From the cell containing the given text, extract its center point as (x, y) coordinate. 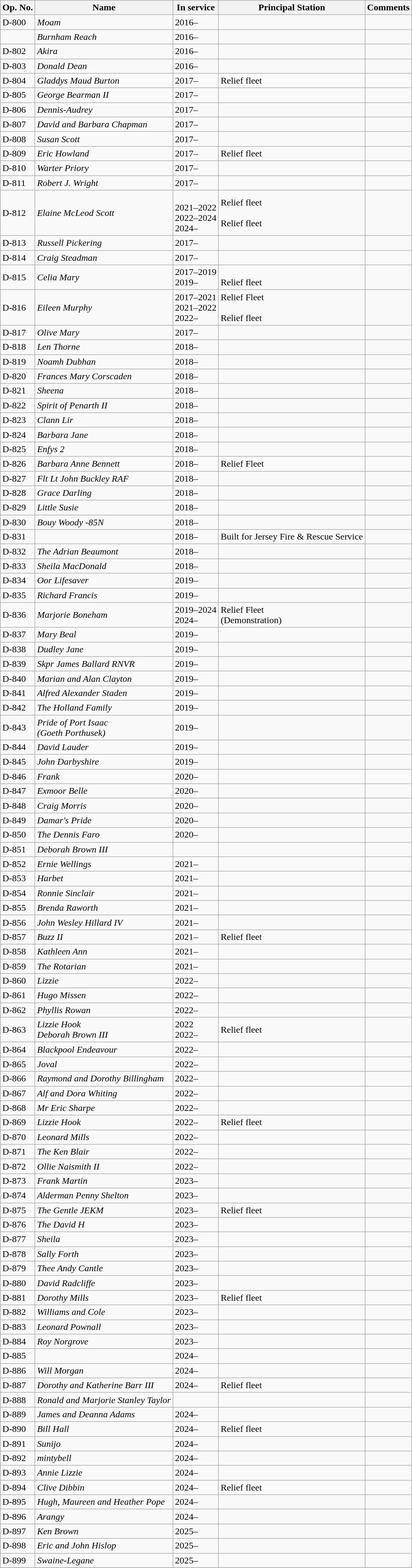
Harbet (104, 879)
D-879 (18, 1269)
David Lauder (104, 747)
D-883 (18, 1327)
Little Susie (104, 508)
Relief Fleet (292, 464)
D-830 (18, 522)
D-837 (18, 635)
Williams and Cole (104, 1312)
Hugh, Maureen and Heather Pope (104, 1502)
D-858 (18, 951)
D-820 (18, 376)
Sheila MacDonald (104, 566)
D-861 (18, 995)
Phyllis Rowan (104, 1010)
D-848 (18, 806)
Relief fleetRelief fleet (292, 213)
David and Barbara Chapman (104, 124)
Susan Scott (104, 139)
D-812 (18, 213)
D-816 (18, 308)
D-856 (18, 922)
D-809 (18, 153)
D-838 (18, 649)
D-890 (18, 1429)
Thee Andy Cantle (104, 1269)
D-824 (18, 434)
D-869 (18, 1122)
Len Thorne (104, 347)
D-870 (18, 1137)
Joval (104, 1064)
George Bearman II (104, 95)
Buzz II (104, 937)
D-803 (18, 66)
Donald Dean (104, 66)
D-876 (18, 1225)
Sunijo (104, 1444)
D-847 (18, 791)
Raymond and Dorothy Billingham (104, 1079)
D-810 (18, 168)
D-889 (18, 1414)
D-850 (18, 835)
D-823 (18, 420)
D-886 (18, 1371)
Kathleen Ann (104, 951)
D-864 (18, 1050)
Sally Forth (104, 1254)
D-804 (18, 81)
D-891 (18, 1444)
D-880 (18, 1283)
D-811 (18, 183)
Alderman Penny Shelton (104, 1195)
Leonard Pownall (104, 1327)
D-878 (18, 1254)
Leonard Mills (104, 1137)
D-846 (18, 777)
Principal Station (292, 8)
Swaine-Legane (104, 1560)
D-845 (18, 762)
Robert J. Wright (104, 183)
John Darbyshire (104, 762)
Eric Howland (104, 153)
D-817 (18, 332)
D-881 (18, 1298)
Barbara Anne Bennett (104, 464)
D-892 (18, 1458)
D-867 (18, 1093)
D-897 (18, 1531)
Deborah Brown III (104, 849)
Pride of Port Isaac(Goeth Porthusek) (104, 727)
Dudley Jane (104, 649)
Burnham Reach (104, 37)
D-807 (18, 124)
D-825 (18, 449)
Gladdys Maud Burton (104, 81)
2021–20222022–20242024– (196, 213)
Alfred Alexander Staden (104, 693)
The Dennis Faro (104, 835)
2017–20192019– (196, 278)
D-863 (18, 1030)
D-872 (18, 1166)
Lizzie (104, 981)
Skpr James Ballard RNVR (104, 664)
Eric and John Hislop (104, 1546)
Clann Lir (104, 420)
D-839 (18, 664)
Relief Fleet (Demonstration) (292, 615)
Dorothy Mills (104, 1298)
D-882 (18, 1312)
Ollie Naismith II (104, 1166)
D-888 (18, 1400)
D-854 (18, 893)
Bouy Woody -85N (104, 522)
mintybell (104, 1458)
Ronnie Sinclair (104, 893)
Frank Martin (104, 1181)
20222022– (196, 1030)
Moam (104, 22)
The Ken Blair (104, 1152)
Craig Steadman (104, 258)
D-862 (18, 1010)
Op. No. (18, 8)
Sheena (104, 391)
D-894 (18, 1487)
D-840 (18, 678)
D-855 (18, 908)
Lizzie HookDeborah Brown III (104, 1030)
The Rotarian (104, 966)
D-866 (18, 1079)
Arangy (104, 1517)
D-887 (18, 1385)
Warter Priory (104, 168)
D-898 (18, 1546)
Olive Mary (104, 332)
Built for Jersey Fire & Rescue Service (292, 537)
Bill Hall (104, 1429)
Will Morgan (104, 1371)
D-815 (18, 278)
D-805 (18, 95)
The Gentle JEKM (104, 1210)
Grace Darling (104, 493)
D-853 (18, 879)
Exmoor Belle (104, 791)
The Adrian Beaumont (104, 551)
D-818 (18, 347)
2019–20242024– (196, 615)
Damar's Pride (104, 820)
D-843 (18, 727)
Lizzie Hook (104, 1122)
D-832 (18, 551)
D-844 (18, 747)
D-829 (18, 508)
D-813 (18, 243)
D-885 (18, 1356)
Enfys 2 (104, 449)
Barbara Jane (104, 434)
D-871 (18, 1152)
John Wesley Hillard IV (104, 922)
Marjorie Boneham (104, 615)
Name (104, 8)
D-802 (18, 51)
Flt Lt John Buckley RAF (104, 478)
Richard Francis (104, 595)
D-899 (18, 1560)
D-877 (18, 1239)
Blackpool Endeavour (104, 1050)
D-860 (18, 981)
D-895 (18, 1502)
The David H (104, 1225)
D-835 (18, 595)
Akira (104, 51)
Craig Morris (104, 806)
Relief FleetRelief fleet (292, 308)
D-826 (18, 464)
Clive Dibbin (104, 1487)
James and Deanna Adams (104, 1414)
D-859 (18, 966)
Mr Eric Sharpe (104, 1108)
In service (196, 8)
D-893 (18, 1473)
D-834 (18, 581)
Brenda Raworth (104, 908)
D-821 (18, 391)
D-874 (18, 1195)
D-808 (18, 139)
D-884 (18, 1341)
D-868 (18, 1108)
Marian and Alan Clayton (104, 678)
D-873 (18, 1181)
Elaine McLeod Scott (104, 213)
Frances Mary Corscaden (104, 376)
Noamh Dubhan (104, 362)
Oor Lifesaver (104, 581)
D-827 (18, 478)
D-849 (18, 820)
D-851 (18, 849)
D-822 (18, 405)
Mary Beal (104, 635)
D-842 (18, 707)
David Radcliffe (104, 1283)
Hugo Missen (104, 995)
Dorothy and Katherine Barr III (104, 1385)
Sheila (104, 1239)
D-896 (18, 1517)
D-800 (18, 22)
D-836 (18, 615)
Ronald and Marjorie Stanley Taylor (104, 1400)
Celia Mary (104, 278)
Dennis-Audrey (104, 110)
D-814 (18, 258)
The Holland Family (104, 707)
D-857 (18, 937)
D-865 (18, 1064)
Frank (104, 777)
Russell Pickering (104, 243)
2017–20212021–20222022– (196, 308)
Alf and Dora Whiting (104, 1093)
D-828 (18, 493)
Spirit of Penarth II (104, 405)
D-831 (18, 537)
Ernie Wellings (104, 864)
Ken Brown (104, 1531)
Annie Lizzie (104, 1473)
D-833 (18, 566)
Comments (388, 8)
D-806 (18, 110)
Roy Norgrove (104, 1341)
D-819 (18, 362)
D-852 (18, 864)
D-875 (18, 1210)
Eileen Murphy (104, 308)
D-841 (18, 693)
